Detect which cell encompasses the target text, then output its [x, y] center coordinate. 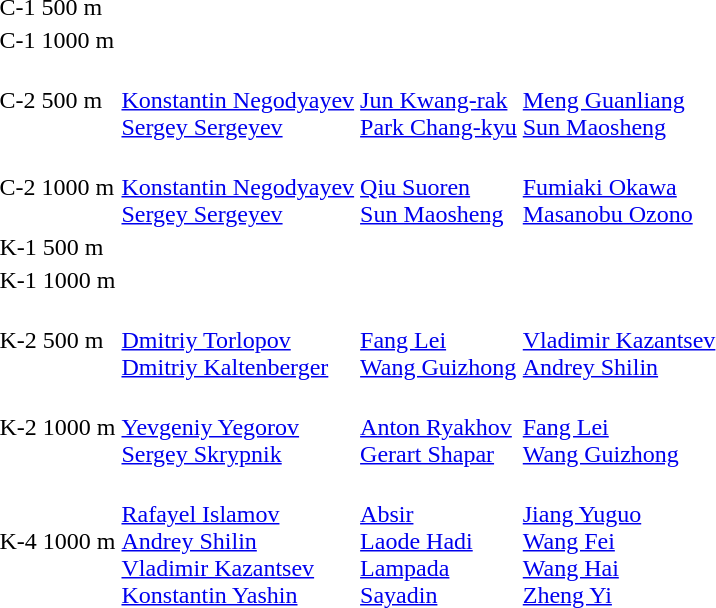
Dmitriy TorlopovDmitriy Kaltenberger [238, 340]
Yevgeniy YegorovSergey Skrypnik [238, 427]
Fang LeiWang Guizhong [439, 340]
Jun Kwang-rakPark Chang-kyu [439, 100]
Qiu SuorenSun Maosheng [439, 187]
Anton RyakhovGerart Shapar [439, 427]
